Find where the given text appears and provide that cell's center as (x, y) coordinate. 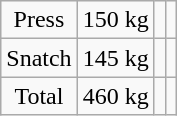
145 kg (116, 58)
Total (39, 96)
Snatch (39, 58)
460 kg (116, 96)
150 kg (116, 20)
Press (39, 20)
